Determine the (X, Y) coordinate at the center of the cell enclosing the given text.  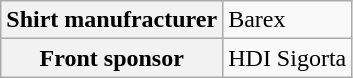
Front sponsor (112, 58)
Shirt manufracturer (112, 20)
HDI Sigorta (288, 58)
Barex (288, 20)
